For the text-containing cell, return its midpoint in [X, Y] coordinate format. 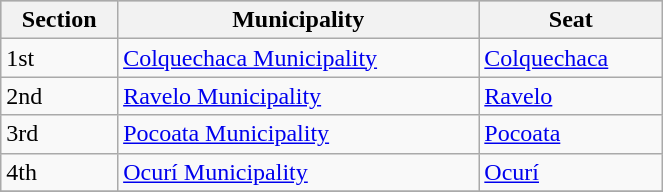
Pocoata Municipality [298, 134]
3rd [60, 134]
Municipality [298, 20]
Ravelo Municipality [298, 96]
1st [60, 58]
Colquechaca Municipality [298, 58]
4th [60, 172]
Section [60, 20]
Seat [571, 20]
Ocurí Municipality [298, 172]
Ocurí [571, 172]
2nd [60, 96]
Colquechaca [571, 58]
Pocoata [571, 134]
Ravelo [571, 96]
